Determine the (x, y) coordinate at the center of the cell enclosing the given text.  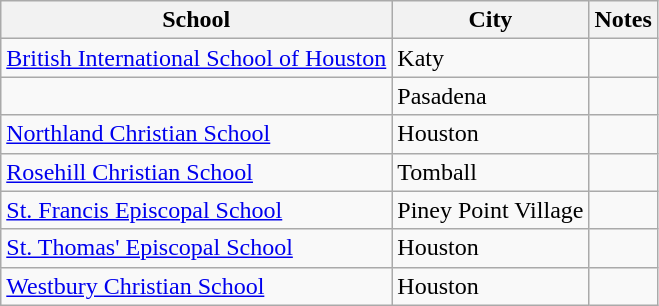
Tomball (490, 172)
School (196, 20)
Westbury Christian School (196, 286)
St. Francis Episcopal School (196, 210)
City (490, 20)
Notes (623, 20)
Northland Christian School (196, 134)
Piney Point Village (490, 210)
British International School of Houston (196, 58)
Pasadena (490, 96)
Rosehill Christian School (196, 172)
St. Thomas' Episcopal School (196, 248)
Katy (490, 58)
